Locate the cell with the specified text and output its [X, Y] center coordinate. 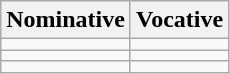
Vocative [179, 20]
Nominative [66, 20]
